Detect which cell encompasses the target text, then output its [x, y] center coordinate. 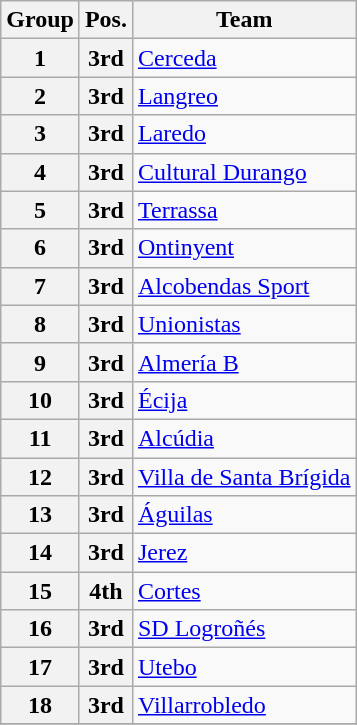
4th [106, 591]
18 [40, 705]
SD Logroñés [244, 629]
Villarrobledo [244, 705]
12 [40, 477]
3 [40, 134]
17 [40, 667]
13 [40, 515]
11 [40, 438]
10 [40, 400]
Cultural Durango [244, 172]
15 [40, 591]
6 [40, 248]
Ontinyent [244, 248]
5 [40, 210]
Laredo [244, 134]
Águilas [244, 515]
Jerez [244, 553]
1 [40, 58]
Utebo [244, 667]
Alcúdia [244, 438]
16 [40, 629]
Alcobendas Sport [244, 286]
Villa de Santa Brígida [244, 477]
Écija [244, 400]
Group [40, 20]
7 [40, 286]
14 [40, 553]
Unionistas [244, 324]
Terrassa [244, 210]
Cerceda [244, 58]
2 [40, 96]
9 [40, 362]
Langreo [244, 96]
Almería B [244, 362]
8 [40, 324]
Team [244, 20]
4 [40, 172]
Cortes [244, 591]
Pos. [106, 20]
